Output the (X, Y) coordinate of the center of the cell containing the given text.  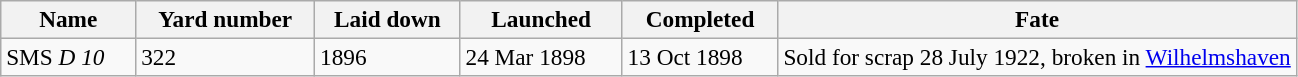
Completed (700, 19)
Laid down (388, 19)
Name (68, 19)
Yard number (226, 19)
13 Oct 1898 (700, 57)
Fate (1037, 19)
322 (226, 57)
SMS D 10 (68, 57)
24 Mar 1898 (541, 57)
Sold for scrap 28 July 1922, broken in Wilhelmshaven (1037, 57)
Launched (541, 19)
1896 (388, 57)
